Scan for the cell matching the given text and deliver its (x, y) coordinate at center. 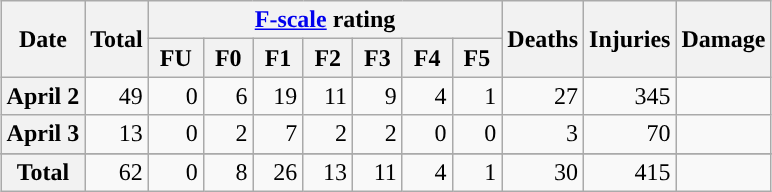
April 2 (43, 96)
345 (630, 96)
F4 (427, 58)
27 (543, 96)
F-scale rating (324, 20)
19 (278, 96)
8 (228, 172)
3 (543, 134)
F3 (378, 58)
9 (378, 96)
Damage (724, 39)
49 (117, 96)
FU (176, 58)
April 3 (43, 134)
26 (278, 172)
70 (630, 134)
F0 (228, 58)
Date (43, 39)
Injuries (630, 39)
6 (228, 96)
415 (630, 172)
F1 (278, 58)
Deaths (543, 39)
F2 (328, 58)
7 (278, 134)
62 (117, 172)
F5 (477, 58)
30 (543, 172)
